Search for the cell housing the specified text and yield its (X, Y) center coordinate. 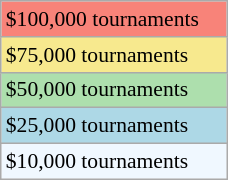
$10,000 tournaments (114, 162)
$100,000 tournaments (114, 19)
$50,000 tournaments (114, 90)
$25,000 tournaments (114, 126)
$75,000 tournaments (114, 55)
